Extract the [x, y] coordinate from the center of the cell holding the provided text.  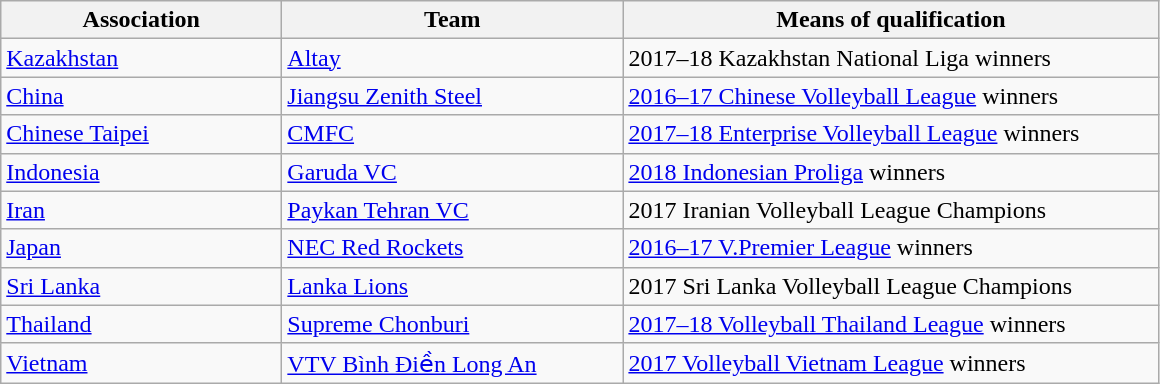
2017 Volleyball Vietnam League winners [891, 363]
Association [142, 20]
CMFC [452, 134]
Supreme Chonburi [452, 324]
2018 Indonesian Proliga winners [891, 172]
Lanka Lions [452, 286]
2016–17 V.Premier League winners [891, 248]
2017 Iranian Volleyball League Champions [891, 210]
Vietnam [142, 363]
Thailand [142, 324]
Jiangsu Zenith Steel [452, 96]
2017 Sri Lanka Volleyball League Champions [891, 286]
2016–17 Chinese Volleyball League winners [891, 96]
2017–18 Enterprise Volleyball League winners [891, 134]
China [142, 96]
Iran [142, 210]
Japan [142, 248]
NEC Red Rockets [452, 248]
Sri Lanka [142, 286]
2017–18 Volleyball Thailand League winners [891, 324]
Altay [452, 58]
Paykan Tehran VC [452, 210]
Team [452, 20]
2017–18 Kazakhstan National Liga winners [891, 58]
Indonesia [142, 172]
Chinese Taipei [142, 134]
Means of qualification [891, 20]
Garuda VC [452, 172]
Kazakhstan [142, 58]
VTV Bình Điền Long An [452, 363]
